Find where the given text appears and provide that cell's center as [x, y] coordinate. 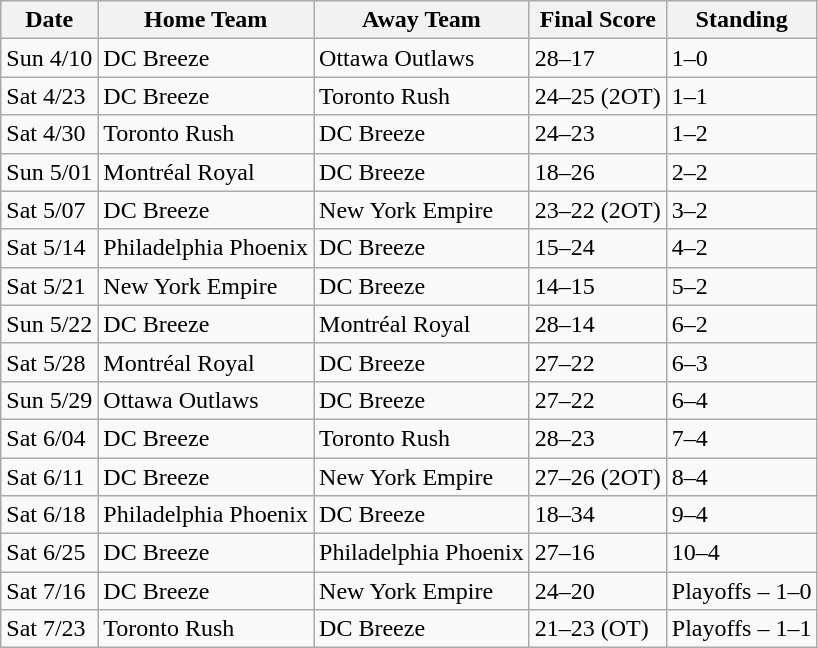
6–4 [742, 400]
28–14 [598, 324]
Date [50, 20]
Sat 6/04 [50, 438]
21–23 (OT) [598, 629]
Playoffs – 1–1 [742, 629]
28–17 [598, 58]
1–2 [742, 134]
18–26 [598, 172]
5–2 [742, 286]
23–22 (2OT) [598, 210]
Sat 7/23 [50, 629]
Sat 5/21 [50, 286]
24–25 (2OT) [598, 96]
Sat 6/11 [50, 477]
Sun 5/01 [50, 172]
8–4 [742, 477]
14–15 [598, 286]
1–1 [742, 96]
27–26 (2OT) [598, 477]
1–0 [742, 58]
15–24 [598, 248]
4–2 [742, 248]
28–23 [598, 438]
Final Score [598, 20]
Sat 5/14 [50, 248]
9–4 [742, 515]
2–2 [742, 172]
6–3 [742, 362]
Sat 6/18 [50, 515]
24–23 [598, 134]
Sat 4/23 [50, 96]
Playoffs – 1–0 [742, 591]
Sun 5/22 [50, 324]
Sun 5/29 [50, 400]
Sat 5/28 [50, 362]
Sat 4/30 [50, 134]
7–4 [742, 438]
10–4 [742, 553]
Sat 5/07 [50, 210]
Sat 6/25 [50, 553]
Sun 4/10 [50, 58]
Standing [742, 20]
3–2 [742, 210]
6–2 [742, 324]
Away Team [422, 20]
Home Team [206, 20]
Sat 7/16 [50, 591]
24–20 [598, 591]
18–34 [598, 515]
27–16 [598, 553]
